From the cell containing the given text, extract its center point as [X, Y] coordinate. 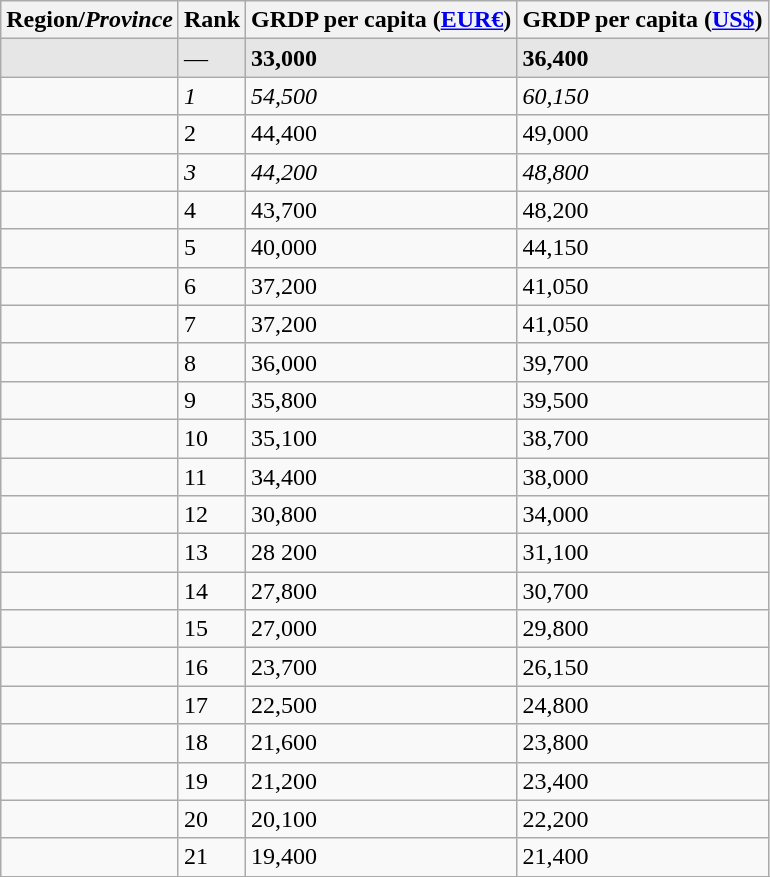
15 [212, 629]
28 200 [382, 553]
43,700 [382, 210]
8 [212, 362]
36,000 [382, 362]
30,800 [382, 515]
26,150 [642, 667]
3 [212, 172]
2 [212, 134]
39,700 [642, 362]
44,200 [382, 172]
48,200 [642, 210]
GRDP per capita (US$) [642, 20]
38,700 [642, 438]
17 [212, 705]
21,400 [642, 857]
35,100 [382, 438]
48,800 [642, 172]
36,400 [642, 58]
Rank [212, 20]
23,700 [382, 667]
16 [212, 667]
27,000 [382, 629]
23,400 [642, 781]
14 [212, 591]
7 [212, 324]
4 [212, 210]
44,150 [642, 248]
21,200 [382, 781]
6 [212, 286]
29,800 [642, 629]
60,150 [642, 96]
38,000 [642, 477]
35,800 [382, 400]
49,000 [642, 134]
24,800 [642, 705]
34,000 [642, 515]
13 [212, 553]
33,000 [382, 58]
54,500 [382, 96]
21 [212, 857]
10 [212, 438]
27,800 [382, 591]
20 [212, 819]
9 [212, 400]
12 [212, 515]
30,700 [642, 591]
39,500 [642, 400]
40,000 [382, 248]
20,100 [382, 819]
22,200 [642, 819]
44,400 [382, 134]
— [212, 58]
Region/Province [90, 20]
21,600 [382, 743]
5 [212, 248]
31,100 [642, 553]
22,500 [382, 705]
19,400 [382, 857]
11 [212, 477]
18 [212, 743]
23,800 [642, 743]
34,400 [382, 477]
1 [212, 96]
GRDP per capita (EUR€) [382, 20]
19 [212, 781]
